Identify which cell holds the provided text, then report its (x, y) central coordinate. 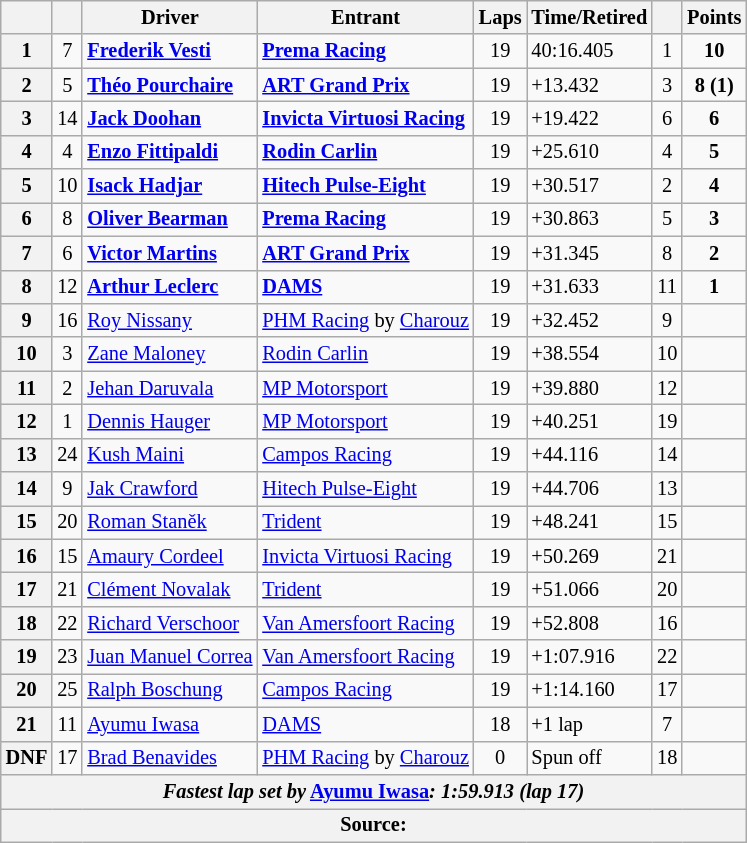
8 (1) (714, 85)
Kush Maini (170, 455)
+44.116 (590, 455)
Juan Manuel Correa (170, 657)
Victor Martins (170, 253)
Clément Novalak (170, 589)
Frederik Vesti (170, 51)
Jack Doohan (170, 118)
Dennis Hauger (170, 421)
Laps (500, 17)
+1:07.916 (590, 657)
+50.269 (590, 556)
Richard Verschoor (170, 623)
Points (714, 17)
DNF (27, 758)
Enzo Fittipaldi (170, 152)
Zane Maloney (170, 354)
Fastest lap set by Ayumu Iwasa: 1:59.913 (lap 17) (374, 791)
Jak Crawford (170, 489)
+25.610 (590, 152)
+52.808 (590, 623)
+31.633 (590, 287)
Entrant (365, 17)
+30.863 (590, 219)
25 (67, 690)
+48.241 (590, 522)
+51.066 (590, 589)
Isack Hadjar (170, 186)
+30.517 (590, 186)
+44.706 (590, 489)
+38.554 (590, 354)
Jehan Daruvala (170, 388)
+1 lap (590, 724)
Time/Retired (590, 17)
+39.880 (590, 388)
0 (500, 758)
Source: (374, 825)
Amaury Cordeel (170, 556)
+13.432 (590, 85)
Ralph Boschung (170, 690)
+40.251 (590, 421)
+1:14.160 (590, 690)
+19.422 (590, 118)
Roman Staněk (170, 522)
Roy Nissany (170, 320)
Théo Pourchaire (170, 85)
Brad Benavides (170, 758)
+32.452 (590, 320)
Oliver Bearman (170, 219)
23 (67, 657)
40:16.405 (590, 51)
Arthur Leclerc (170, 287)
Driver (170, 17)
+31.345 (590, 253)
Spun off (590, 758)
Ayumu Iwasa (170, 724)
24 (67, 455)
